For the text-containing cell, return its midpoint in (X, Y) coordinate format. 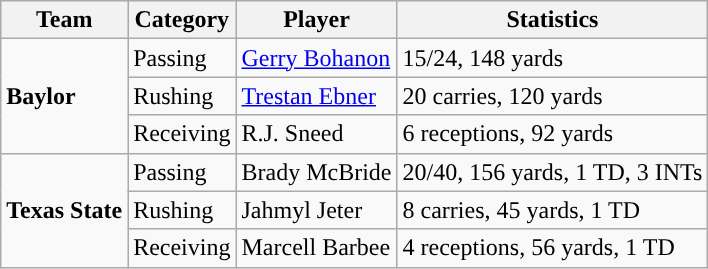
20 carries, 120 yards (552, 96)
Statistics (552, 20)
Marcell Barbee (316, 248)
Trestan Ebner (316, 96)
Texas State (64, 210)
Brady McBride (316, 172)
15/24, 148 yards (552, 58)
Team (64, 20)
4 receptions, 56 yards, 1 TD (552, 248)
Baylor (64, 96)
Player (316, 20)
8 carries, 45 yards, 1 TD (552, 210)
Gerry Bohanon (316, 58)
Jahmyl Jeter (316, 210)
6 receptions, 92 yards (552, 134)
R.J. Sneed (316, 134)
20/40, 156 yards, 1 TD, 3 INTs (552, 172)
Category (182, 20)
